Output the [x, y] coordinate of the center of the cell containing the given text.  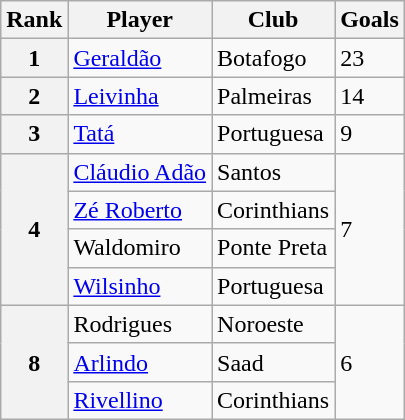
4 [34, 229]
Waldomiro [140, 248]
Rank [34, 20]
Ponte Preta [274, 248]
2 [34, 96]
Saad [274, 362]
Goals [370, 20]
Tatá [140, 134]
6 [370, 362]
7 [370, 229]
Rivellino [140, 400]
14 [370, 96]
Zé Roberto [140, 210]
Santos [274, 172]
Leivinha [140, 96]
Wilsinho [140, 286]
Player [140, 20]
1 [34, 58]
3 [34, 134]
Rodrigues [140, 324]
8 [34, 362]
Noroeste [274, 324]
Arlindo [140, 362]
Cláudio Adão [140, 172]
Palmeiras [274, 96]
Botafogo [274, 58]
Geraldão [140, 58]
Club [274, 20]
23 [370, 58]
9 [370, 134]
